Search for the cell housing the specified text and yield its [X, Y] center coordinate. 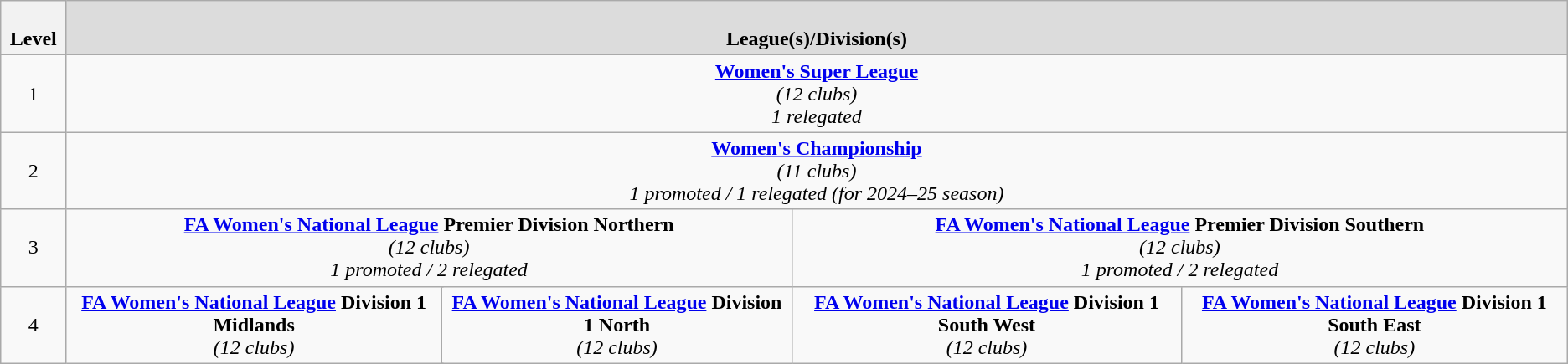
FA Women's National League Division 1 Midlands(12 clubs) [255, 325]
4 [34, 325]
1 [34, 94]
2 [34, 171]
Level [34, 28]
FA Women's National League Division 1 North(12 clubs) [616, 325]
FA Women's National League Premier Division Southern(12 clubs)1 promoted / 2 relegated [1180, 248]
League(s)/Division(s) [818, 28]
FA Women's National League Premier Division Northern(12 clubs)1 promoted / 2 relegated [429, 248]
3 [34, 248]
FA Women's National League Division 1 South West(12 clubs) [987, 325]
FA Women's National League Division 1 South East(12 clubs) [1374, 325]
Women's Super League(12 clubs)1 relegated [818, 94]
Women's Championship(11 clubs)1 promoted / 1 relegated (for 2024–25 season) [818, 171]
